Scan for the cell matching the given text and deliver its [x, y] coordinate at center. 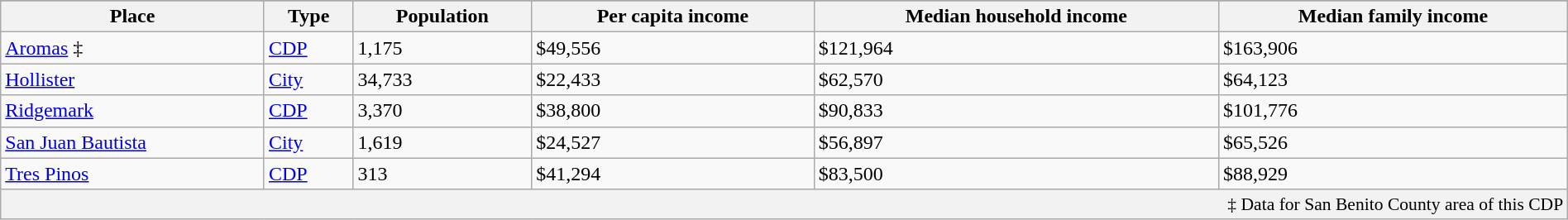
Population [442, 17]
$83,500 [1016, 174]
$22,433 [673, 79]
$64,123 [1394, 79]
$90,833 [1016, 111]
$65,526 [1394, 142]
$88,929 [1394, 174]
34,733 [442, 79]
3,370 [442, 111]
$49,556 [673, 48]
$62,570 [1016, 79]
Ridgemark [132, 111]
$41,294 [673, 174]
Median family income [1394, 17]
$56,897 [1016, 142]
1,175 [442, 48]
1,619 [442, 142]
Hollister [132, 79]
Type [308, 17]
Tres Pinos [132, 174]
‡ Data for San Benito County area of this CDP [784, 204]
$24,527 [673, 142]
Per capita income [673, 17]
$101,776 [1394, 111]
313 [442, 174]
Place [132, 17]
$121,964 [1016, 48]
$163,906 [1394, 48]
Aromas ‡ [132, 48]
San Juan Bautista [132, 142]
$38,800 [673, 111]
Median household income [1016, 17]
